Find where the given text appears and provide that cell's center as [x, y] coordinate. 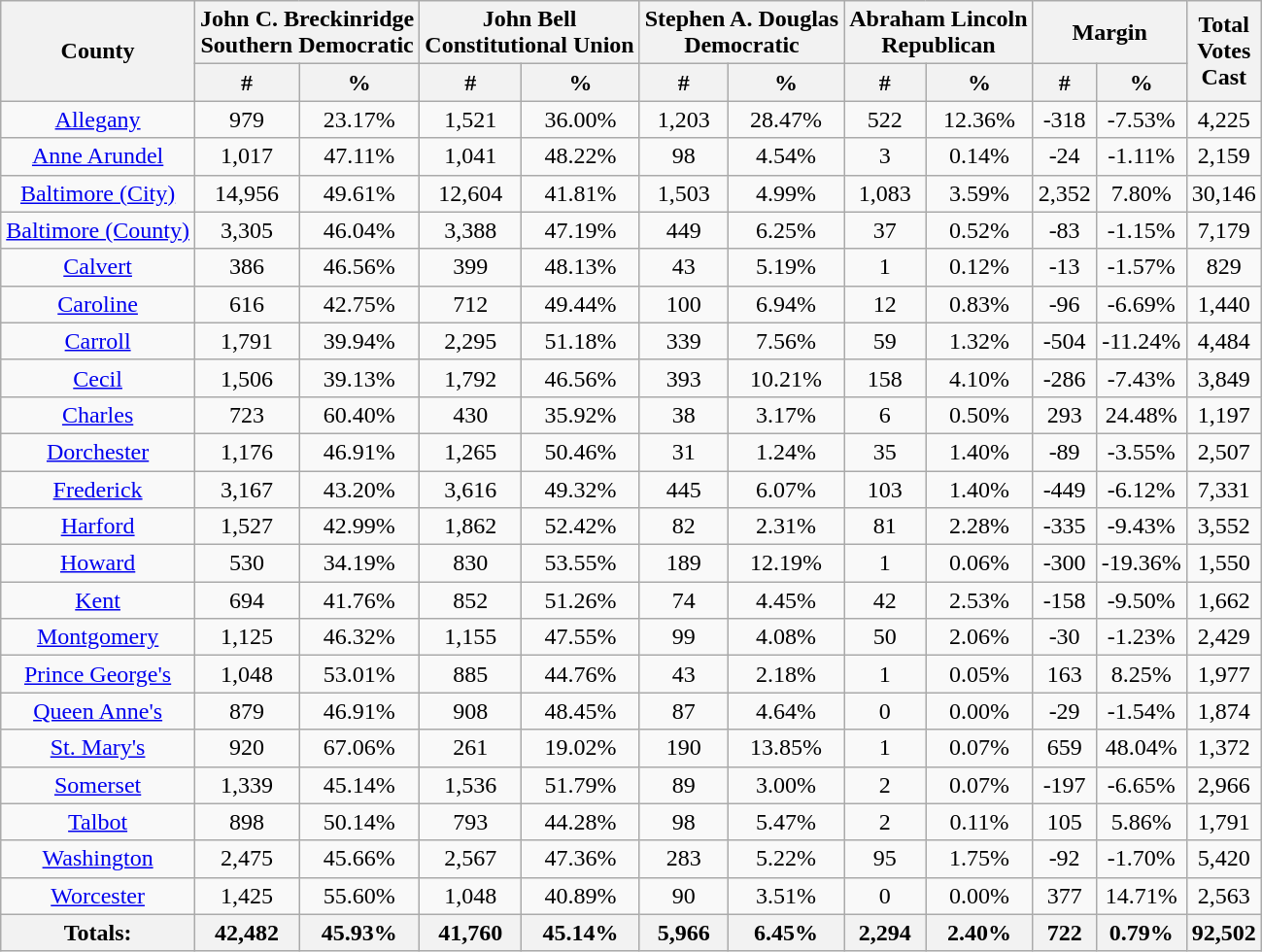
8.25% [1141, 674]
3 [885, 156]
Frederick [98, 489]
35.92% [581, 415]
23.17% [359, 119]
2.31% [785, 527]
6.45% [785, 933]
2.18% [785, 674]
3.51% [785, 896]
430 [470, 415]
-1.70% [1141, 859]
50.14% [359, 822]
46.04% [359, 230]
92,502 [1224, 933]
1.75% [979, 859]
45.66% [359, 859]
53.55% [581, 563]
1,017 [247, 156]
13.85% [785, 748]
6 [885, 415]
89 [684, 785]
TotalVotesCast [1224, 51]
1.32% [979, 341]
0.50% [979, 415]
-6.12% [1141, 489]
1,550 [1224, 563]
3,305 [247, 230]
55.60% [359, 896]
1,265 [470, 452]
Somerset [98, 785]
60.40% [359, 415]
1,339 [247, 785]
5.22% [785, 859]
-504 [1065, 341]
48.04% [1141, 748]
-7.43% [1141, 378]
4.99% [785, 193]
67.06% [359, 748]
12,604 [470, 193]
-6.69% [1141, 304]
Washington [98, 859]
-6.65% [1141, 785]
12.36% [979, 119]
14,956 [247, 193]
Montgomery [98, 637]
5.47% [785, 822]
-318 [1065, 119]
0.14% [979, 156]
Howard [98, 563]
43.20% [359, 489]
2.53% [979, 600]
2,507 [1224, 452]
12 [885, 304]
John C. BreckinridgeSouthern Democratic [307, 33]
Allegany [98, 119]
1,506 [247, 378]
339 [684, 341]
59 [885, 341]
1,503 [684, 193]
-83 [1065, 230]
3.00% [785, 785]
1,527 [247, 527]
1,440 [1224, 304]
42 [885, 600]
-3.55% [1141, 452]
42.75% [359, 304]
712 [470, 304]
51.26% [581, 600]
6.07% [785, 489]
2,352 [1065, 193]
-335 [1065, 527]
1,977 [1224, 674]
-96 [1065, 304]
4,484 [1224, 341]
-30 [1065, 637]
24.48% [1141, 415]
190 [684, 748]
0.05% [979, 674]
81 [885, 527]
0.06% [979, 563]
5,420 [1224, 859]
1,203 [684, 119]
46.32% [359, 637]
694 [247, 600]
Talbot [98, 822]
2.28% [979, 527]
Stephen A. DouglasDemocratic [741, 33]
41.76% [359, 600]
31 [684, 452]
2,294 [885, 933]
852 [470, 600]
4.45% [785, 600]
95 [885, 859]
Margin [1109, 33]
41,760 [470, 933]
-19.36% [1141, 563]
Dorchester [98, 452]
449 [684, 230]
Harford [98, 527]
Prince George's [98, 674]
Baltimore (City) [98, 193]
6.25% [785, 230]
87 [684, 711]
39.13% [359, 378]
2,159 [1224, 156]
41.81% [581, 193]
1,155 [470, 637]
St. Mary's [98, 748]
2.06% [979, 637]
105 [1065, 822]
-158 [1065, 600]
885 [470, 674]
3,167 [247, 489]
Charles [98, 415]
7,331 [1224, 489]
399 [470, 267]
1,083 [885, 193]
722 [1065, 933]
830 [470, 563]
John BellConstitutional Union [529, 33]
82 [684, 527]
1,792 [470, 378]
47.19% [581, 230]
386 [247, 267]
2,429 [1224, 637]
3,388 [470, 230]
36.00% [581, 119]
Kent [98, 600]
Queen Anne's [98, 711]
2,563 [1224, 896]
50.46% [581, 452]
879 [247, 711]
-9.43% [1141, 527]
99 [684, 637]
Baltimore (County) [98, 230]
-197 [1065, 785]
Anne Arundel [98, 156]
-1.54% [1141, 711]
14.71% [1141, 896]
283 [684, 859]
4.64% [785, 711]
47.36% [581, 859]
920 [247, 748]
4,225 [1224, 119]
3,849 [1224, 378]
1,125 [247, 637]
42,482 [247, 933]
-11.24% [1141, 341]
45.93% [359, 933]
5,966 [684, 933]
48.22% [581, 156]
County [98, 51]
47.55% [581, 637]
1,372 [1224, 748]
445 [684, 489]
28.47% [785, 119]
530 [247, 563]
7.56% [785, 341]
44.76% [581, 674]
-9.50% [1141, 600]
1,874 [1224, 711]
2,567 [470, 859]
1.24% [785, 452]
7.80% [1141, 193]
30,146 [1224, 193]
1,176 [247, 452]
74 [684, 600]
793 [470, 822]
2,295 [470, 341]
-89 [1065, 452]
-1.11% [1141, 156]
100 [684, 304]
34.19% [359, 563]
-1.57% [1141, 267]
49.61% [359, 193]
0.12% [979, 267]
1,425 [247, 896]
51.18% [581, 341]
-13 [1065, 267]
48.13% [581, 267]
293 [1065, 415]
261 [470, 748]
48.45% [581, 711]
51.79% [581, 785]
103 [885, 489]
49.32% [581, 489]
52.42% [581, 527]
163 [1065, 674]
49.44% [581, 304]
Worcester [98, 896]
3.17% [785, 415]
3.59% [979, 193]
2,475 [247, 859]
5.19% [785, 267]
39.94% [359, 341]
659 [1065, 748]
Caroline [98, 304]
10.21% [785, 378]
0.83% [979, 304]
35 [885, 452]
5.86% [1141, 822]
4.10% [979, 378]
50 [885, 637]
377 [1065, 896]
-24 [1065, 156]
4.08% [785, 637]
2.40% [979, 933]
38 [684, 415]
0.79% [1141, 933]
3,552 [1224, 527]
-1.23% [1141, 637]
Cecil [98, 378]
4.54% [785, 156]
393 [684, 378]
1,862 [470, 527]
40.89% [581, 896]
-1.15% [1141, 230]
158 [885, 378]
-7.53% [1141, 119]
829 [1224, 267]
189 [684, 563]
522 [885, 119]
53.01% [359, 674]
908 [470, 711]
-449 [1065, 489]
0.11% [979, 822]
3,616 [470, 489]
1,197 [1224, 415]
44.28% [581, 822]
979 [247, 119]
6.94% [785, 304]
Calvert [98, 267]
Abraham LincolnRepublican [938, 33]
898 [247, 822]
723 [247, 415]
2,966 [1224, 785]
-300 [1065, 563]
19.02% [581, 748]
Carroll [98, 341]
-29 [1065, 711]
0.52% [979, 230]
42.99% [359, 527]
1,662 [1224, 600]
-92 [1065, 859]
-286 [1065, 378]
90 [684, 896]
1,041 [470, 156]
Totals: [98, 933]
37 [885, 230]
47.11% [359, 156]
1,536 [470, 785]
12.19% [785, 563]
1,521 [470, 119]
616 [247, 304]
7,179 [1224, 230]
